Locate the cell with the specified text and output its [x, y] center coordinate. 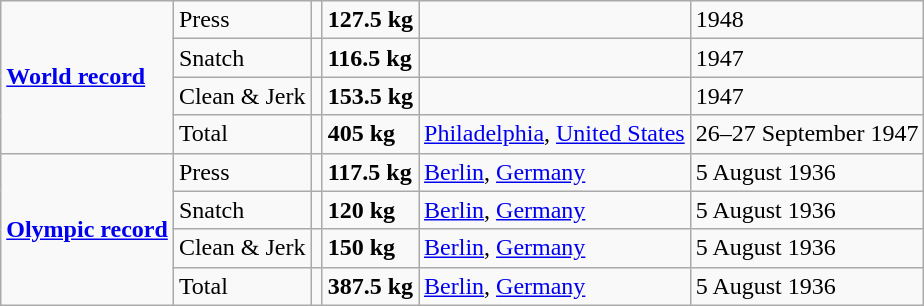
116.5 kg [370, 58]
117.5 kg [370, 172]
127.5 kg [370, 20]
26–27 September 1947 [807, 134]
1948 [807, 20]
World record [88, 77]
387.5 kg [370, 286]
120 kg [370, 210]
Philadelphia, United States [555, 134]
Olympic record [88, 229]
153.5 kg [370, 96]
405 kg [370, 134]
150 kg [370, 248]
